Extract the [X, Y] coordinate from the center of the cell holding the provided text.  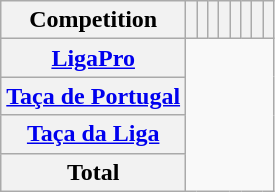
Competition [94, 20]
Taça da Liga [94, 134]
LigaPro [94, 58]
Taça de Portugal [94, 96]
Total [94, 172]
